Identify which cell holds the provided text, then report its [X, Y] central coordinate. 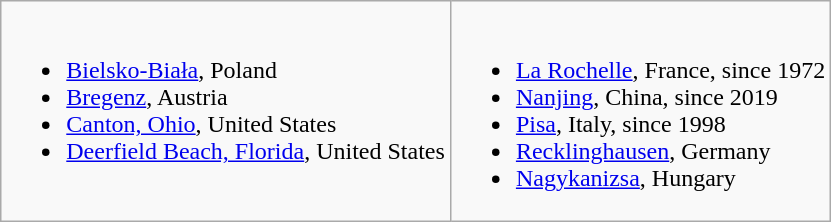
Bielsko-Biała, Poland Bregenz, Austria Canton, Ohio, United States Deerfield Beach, Florida, United States [226, 112]
La Rochelle, France, since 1972 Nanjing, China, since 2019 Pisa, Italy, since 1998 Recklinghausen, Germany Nagykanizsa, Hungary [640, 112]
